Return [X, Y] of the center of cell containing provided text 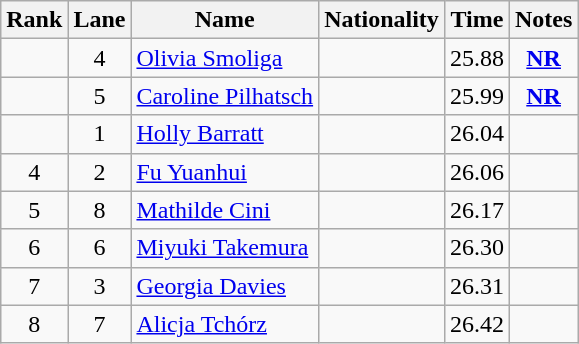
26.42 [476, 324]
Notes [543, 20]
Alicja Tchórz [225, 324]
25.88 [476, 58]
Miyuki Takemura [225, 248]
3 [100, 286]
Fu Yuanhui [225, 172]
Holly Barratt [225, 134]
Time [476, 20]
26.31 [476, 286]
Olivia Smoliga [225, 58]
26.06 [476, 172]
26.17 [476, 210]
25.99 [476, 96]
Georgia Davies [225, 286]
Nationality [382, 20]
Mathilde Cini [225, 210]
Caroline Pilhatsch [225, 96]
1 [100, 134]
26.04 [476, 134]
Name [225, 20]
2 [100, 172]
Rank [34, 20]
Lane [100, 20]
26.30 [476, 248]
